Identify which cell holds the provided text, then report its [x, y] central coordinate. 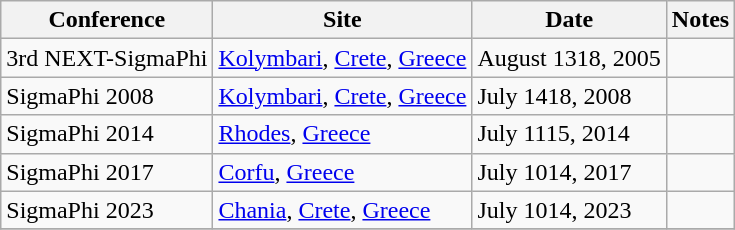
Site [342, 20]
July 1115, 2014 [569, 134]
Rhodes, Greece [342, 134]
Conference [107, 20]
Chania, Crete, Greece [342, 210]
August 1318, 2005 [569, 58]
SigmaPhi 2023 [107, 210]
July 1014, 2023 [569, 210]
July 1014, 2017 [569, 172]
Notes [700, 20]
SigmaPhi 2017 [107, 172]
Corfu, Greece [342, 172]
Date [569, 20]
SigmaPhi 2008 [107, 96]
July 1418, 2008 [569, 96]
3rd NEXT-SigmaPhi [107, 58]
SigmaPhi 2014 [107, 134]
